Locate the cell with the specified text and output its [X, Y] center coordinate. 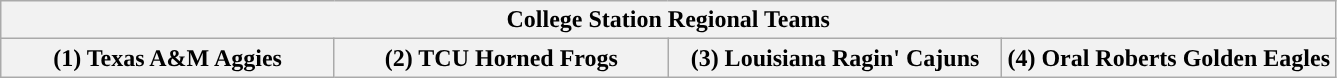
(3) Louisiana Ragin' Cajuns [835, 58]
(2) TCU Horned Frogs [501, 58]
(1) Texas A&M Aggies [168, 58]
(4) Oral Roberts Golden Eagles [1169, 58]
College Station Regional Teams [668, 20]
